Return the (X, Y) coordinate for the center point of the cell that contains the specified text.  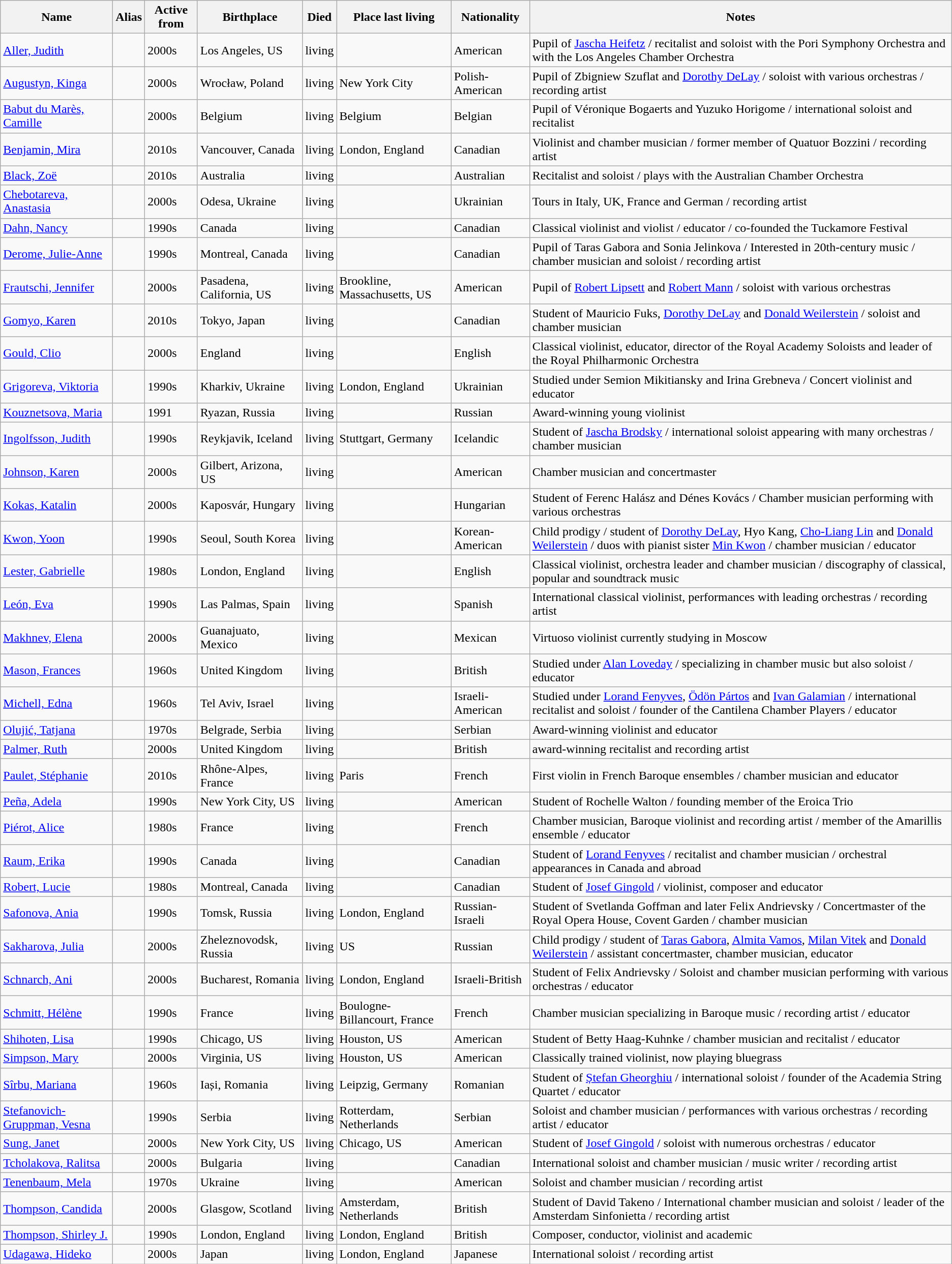
International classical violinist, performances with leading orchestras / recording artist (740, 604)
Stefanovich-Gruppman, Vesna (57, 1118)
Raum, Erika (57, 860)
Japan (250, 1254)
International soloist and chamber musician / music writer / recording artist (740, 1163)
Paris (394, 775)
Virtuoso violinist currently studying in Moscow (740, 638)
Kwon, Yoon (57, 538)
Makhnev, Elena (57, 638)
Seoul, South Korea (250, 538)
1991 (171, 413)
Tcholakova, Ralitsa (57, 1163)
Spanish (490, 604)
Child prodigy / student of Taras Gabora, Almita Vamos, Milan Vitek and Donald Weilerstein / assistant concertmaster, chamber musician, educator (740, 947)
Studied under Alan Loveday / specializing in chamber music but also soloist / educator (740, 670)
Gould, Clio (57, 353)
Soloist and chamber musician / performances with various orchestras / recording artist / educator (740, 1118)
Pupil of Robert Lipsett and Robert Mann / soloist with various orchestras (740, 287)
Student of David Takeno / International chamber musician and soloist / leader of the Amsterdam Sinfonietta / recording artist (740, 1208)
Australian (490, 175)
Lester, Gabrielle (57, 571)
Tomsk, Russia (250, 913)
Student of Josef Gingold / violinist, composer and educator (740, 887)
Award-winning young violinist (740, 413)
Place last living (394, 17)
Student of Ștefan Gheorghiu / international soloist / founder of the Academia String Quartet / educator (740, 1084)
Sîrbu, Mariana (57, 1084)
Student of Josef Gingold / soloist with numerous orchestras / educator (740, 1143)
Boulogne-Billancourt, France (394, 1013)
Australia (250, 175)
Kaposvár, Hungary (250, 505)
Odesa, Ukraine (250, 201)
Aller, Judith (57, 50)
Sung, Janet (57, 1143)
Tel Aviv, Israel (250, 704)
Nationality (490, 17)
Died (319, 17)
Udagawa, Hideko (57, 1254)
Kouznetsova, Maria (57, 413)
award-winning recitalist and recording artist (740, 749)
Hungarian (490, 505)
Michell, Edna (57, 704)
Ukraine (250, 1182)
International soloist / recording artist (740, 1254)
Grigoreva, Viktoria (57, 386)
Birthplace (250, 17)
Chamber musician and concertmaster (740, 472)
Student of Mauricio Fuks, Dorothy DeLay and Donald Weilerstein / soloist and chamber musician (740, 320)
Russian-Israeli (490, 913)
Korean-American (490, 538)
Los Angeles, US (250, 50)
Serbia (250, 1118)
England (250, 353)
Thompson, Candida (57, 1208)
Robert, Lucie (57, 887)
New York City (394, 83)
Pupil of Jascha Heifetz / recitalist and soloist with the Pori Symphony Orchestra and with the Los Angeles Chamber Orchestra (740, 50)
Classically trained violinist, now playing bluegrass (740, 1058)
Johnson, Karen (57, 472)
Composer, conductor, violinist and academic (740, 1235)
Notes (740, 17)
Student of Jascha Brodsky / international soloist appearing with many orchestras / chamber musician (740, 439)
Zheleznovodsk, Russia (250, 947)
Kokas, Katalin (57, 505)
Ingolfsson, Judith (57, 439)
Las Palmas, Spain (250, 604)
Name (57, 17)
Amsterdam, Netherlands (394, 1208)
Gomyo, Karen (57, 320)
Classical violinist, educator, director of the Royal Academy Soloists and leader of the Royal Philharmonic Orchestra (740, 353)
Wrocław, Poland (250, 83)
Student of Felix Andrievsky / Soloist and chamber musician performing with various orchestras / educator (740, 979)
Mason, Frances (57, 670)
Bulgaria (250, 1163)
Icelandic (490, 439)
Schnarch, Ani (57, 979)
Polish-American (490, 83)
Romanian (490, 1084)
Derome, Julie-Anne (57, 254)
Gilbert, Arizona, US (250, 472)
Guanajuato, Mexico (250, 638)
Olujić, Tatjana (57, 730)
Classical violinist, orchestra leader and chamber musician / discography of classical, popular and soundtrack music (740, 571)
Active from (171, 17)
Pupil of Zbigniew Szuflat and Dorothy DeLay / soloist with various orchestras / recording artist (740, 83)
Student of Rochelle Walton / founding member of the Eroica Trio (740, 801)
Vancouver, Canada (250, 149)
Studied under Semion Mikitiansky and Irina Grebneva / Concert violinist and educator (740, 386)
US (394, 947)
Simpson, Mary (57, 1058)
Frautschi, Jennifer (57, 287)
Soloist and chamber musician / recording artist (740, 1182)
Shihoten, Lisa (57, 1039)
Belgian (490, 116)
Alias (129, 17)
Palmer, Ruth (57, 749)
Rhône-Alpes, France (250, 775)
Bucharest, Romania (250, 979)
Israeli-American (490, 704)
Safonova, Ania (57, 913)
Chebotareva, Anastasia (57, 201)
Virginia, US (250, 1058)
Tenenbaum, Mela (57, 1182)
Leipzig, Germany (394, 1084)
Pupil of Véronique Bogaerts and Yuzuko Horigome / international soloist and recitalist (740, 116)
Black, Zoë (57, 175)
Student of Svetlanda Goffman and later Felix Andrievsky / Concertmaster of the Royal Opera House, Covent Garden / chamber musician (740, 913)
Ryazan, Russia (250, 413)
Iași, Romania (250, 1084)
Chamber musician specializing in Baroque music / recording artist / educator (740, 1013)
Benjamin, Mira (57, 149)
Schmitt, Hélène (57, 1013)
Violinist and chamber musician / former member of Quatuor Bozzini / recording artist (740, 149)
Rotterdam, Netherlands (394, 1118)
First violin in French Baroque ensembles / chamber musician and educator (740, 775)
Student of Ferenc Halász and Dénes Kovács / Chamber musician performing with various orchestras (740, 505)
Student of Lorand Fenyves / recitalist and chamber musician / orchestral appearances in Canada and abroad (740, 860)
Peña, Adela (57, 801)
Recitalist and soloist / plays with the Australian Chamber Orchestra (740, 175)
Stuttgart, Germany (394, 439)
Pupil of Taras Gabora and Sonia Jelinkova / Interested in 20th-century music / chamber musician and soloist / recording artist (740, 254)
Dahn, Nancy (57, 228)
Glasgow, Scotland (250, 1208)
Tours in Italy, UK, France and German / recording artist (740, 201)
Sakharova, Julia (57, 947)
Belgrade, Serbia (250, 730)
Babut du Marès, Camille (57, 116)
Classical violinist and violist / educator / co-founded the Tuckamore Festival (740, 228)
Mexican (490, 638)
Chamber musician, Baroque violinist and recording artist / member of the Amarillis ensemble / educator (740, 828)
Reykjavik, Iceland (250, 439)
Paulet, Stéphanie (57, 775)
Brookline, Massachusetts, US (394, 287)
Piérot, Alice (57, 828)
Pasadena, California, US (250, 287)
Thompson, Shirley J. (57, 1235)
Award-winning violinist and educator (740, 730)
Augustyn, Kinga (57, 83)
Tokyo, Japan (250, 320)
Student of Betty Haag-Kuhnke / chamber musician and recitalist / educator (740, 1039)
León, Eva (57, 604)
Kharkiv, Ukraine (250, 386)
Israeli-British (490, 979)
Japanese (490, 1254)
